Scan for the cell matching the given text and deliver its (x, y) coordinate at center. 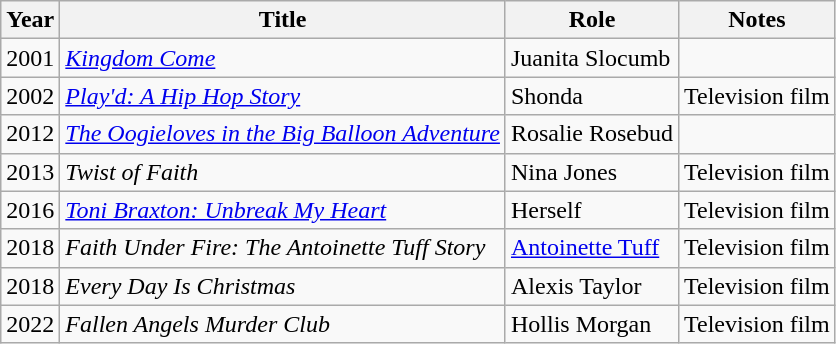
Faith Under Fire: The Antoinette Tuff Story (283, 248)
Year (30, 20)
Antoinette Tuff (592, 248)
Alexis Taylor (592, 286)
2013 (30, 172)
2016 (30, 210)
Fallen Angels Murder Club (283, 324)
The Oogieloves in the Big Balloon Adventure (283, 134)
Rosalie Rosebud (592, 134)
Shonda (592, 96)
2002 (30, 96)
Juanita Slocumb (592, 58)
Herself (592, 210)
Every Day Is Christmas (283, 286)
Role (592, 20)
2001 (30, 58)
Nina Jones (592, 172)
Title (283, 20)
2022 (30, 324)
Hollis Morgan (592, 324)
Play'd: A Hip Hop Story (283, 96)
Twist of Faith (283, 172)
2012 (30, 134)
Notes (758, 20)
Toni Braxton: Unbreak My Heart (283, 210)
Kingdom Come (283, 58)
